For the text-containing cell, return its midpoint in [X, Y] coordinate format. 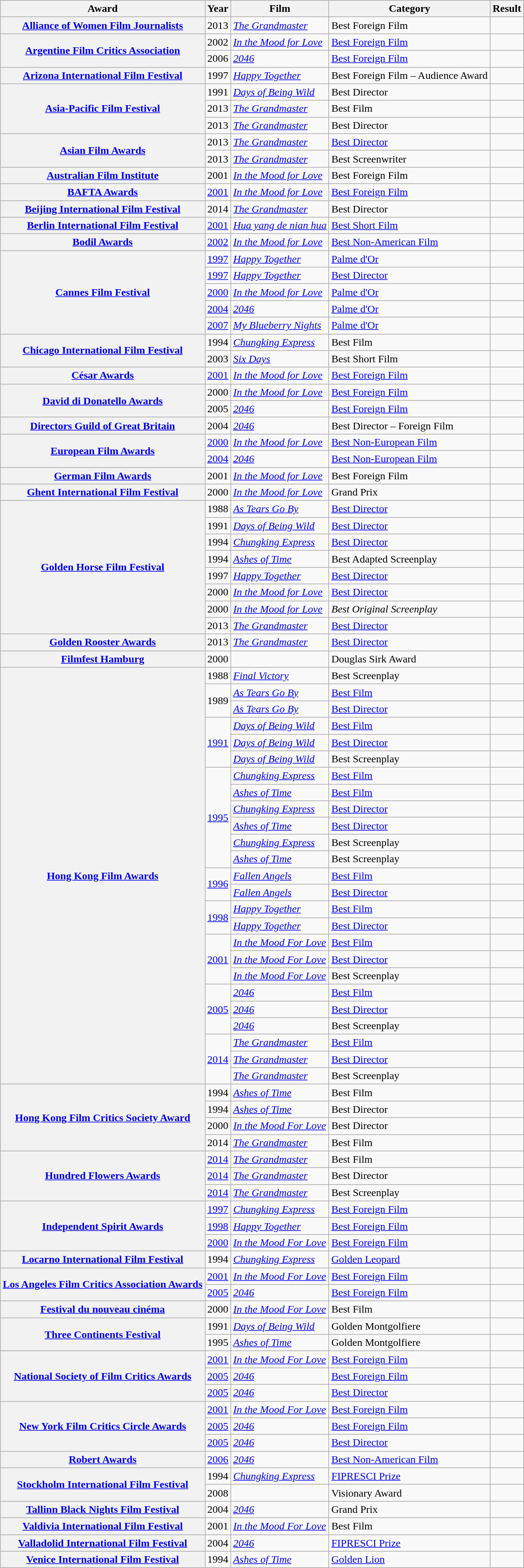
2008 [218, 1493]
Cannes Film Festival [102, 292]
Three Continents Festival [102, 1334]
Six Days [280, 359]
Los Angeles Film Critics Association Awards [102, 1285]
Final Victory [280, 676]
Berlin International Film Festival [102, 226]
Stockholm International Film Festival [102, 1484]
Venice International Film Festival [102, 1560]
Argentine Film Critics Association [102, 50]
Directors Guild of Great Britain [102, 425]
National Society of Film Critics Awards [102, 1376]
Douglas Sirk Award [409, 659]
Hong Kong Film Awards [102, 876]
Filmfest Hamburg [102, 659]
Beijing International Film Festival [102, 209]
Result [507, 9]
Best Screenwriter [409, 159]
Valdivia International Film Festival [102, 1526]
European Film Awards [102, 450]
1989 [218, 701]
Golden Leopard [409, 1259]
Golden Lion [409, 1560]
Tallinn Black Nights Film Festival [102, 1509]
Asia-Pacific Film Festival [102, 109]
Asian Film Awards [102, 150]
Best Adapted Screenplay [409, 559]
My Blueberry Nights [280, 326]
Arizona International Film Festival [102, 75]
Category [409, 9]
Film [280, 9]
New York Film Critics Circle Awards [102, 1426]
Visionary Award [409, 1493]
Award [102, 9]
Best Foreign Film – Audience Award [409, 75]
1996 [218, 884]
Hong Kong Film Critics Society Award [102, 1118]
Alliance of Women Film Journalists [102, 25]
David di Donatello Awards [102, 400]
2007 [218, 326]
BAFTA Awards [102, 192]
Independent Spirit Awards [102, 1226]
Best Original Screenplay [409, 609]
Valladolid International Film Festival [102, 1543]
Ghent International Film Festival [102, 492]
Australian Film Institute [102, 175]
César Awards [102, 375]
German Film Awards [102, 475]
Chicago International Film Festival [102, 350]
Golden Horse Film Festival [102, 567]
Locarno International Film Festival [102, 1259]
Robert Awards [102, 1459]
Hua yang de nian hua [280, 226]
Best Director – Foreign Film [409, 425]
Hundred Flowers Awards [102, 1176]
Year [218, 9]
2003 [218, 359]
Golden Rooster Awards [102, 642]
Bodil Awards [102, 242]
Festival du nouveau cinéma [102, 1310]
